Locate the cell with the specified text and output its [x, y] center coordinate. 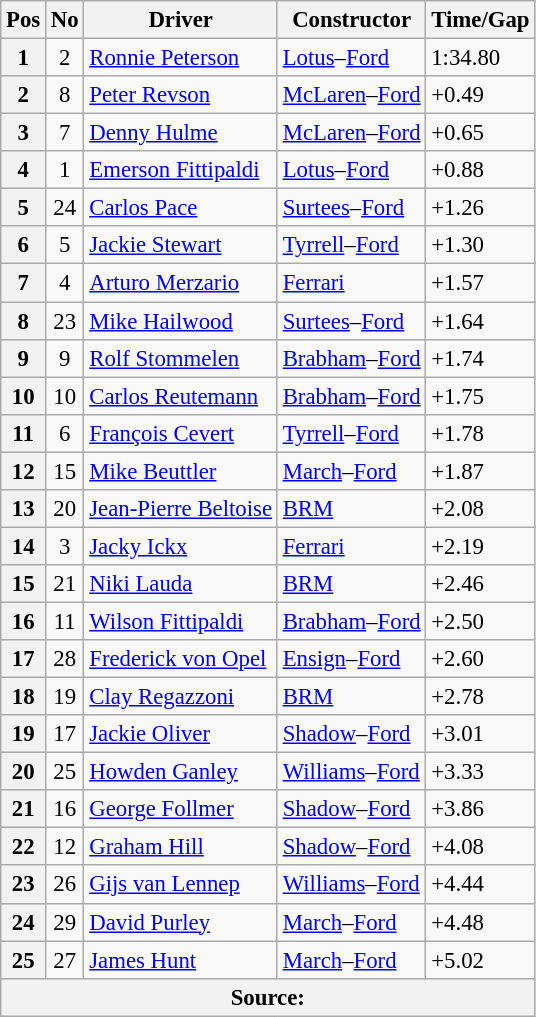
Emerson Fittipaldi [180, 170]
18 [24, 697]
14 [24, 546]
+3.86 [480, 809]
Carlos Pace [180, 208]
+0.88 [480, 170]
+1.30 [480, 245]
David Purley [180, 922]
Clay Regazzoni [180, 697]
+1.87 [480, 471]
+0.65 [480, 133]
Jacky Ickx [180, 546]
Constructor [352, 20]
+4.44 [480, 885]
13 [24, 509]
+1.26 [480, 208]
Ronnie Peterson [180, 58]
+0.49 [480, 95]
Frederick von Opel [180, 659]
26 [65, 885]
Jackie Oliver [180, 734]
+4.48 [480, 922]
No [65, 20]
+1.74 [480, 358]
Peter Revson [180, 95]
+2.46 [480, 584]
+1.64 [480, 321]
Source: [268, 997]
Carlos Reutemann [180, 396]
+5.02 [480, 960]
+2.50 [480, 621]
+1.78 [480, 433]
Graham Hill [180, 847]
Time/Gap [480, 20]
+2.60 [480, 659]
27 [65, 960]
Driver [180, 20]
Arturo Merzario [180, 283]
Howden Ganley [180, 772]
1:34.80 [480, 58]
+4.08 [480, 847]
+2.78 [480, 697]
James Hunt [180, 960]
Gijs van Lennep [180, 885]
+3.01 [480, 734]
+1.75 [480, 396]
Pos [24, 20]
Ensign–Ford [352, 659]
+2.19 [480, 546]
28 [65, 659]
22 [24, 847]
George Follmer [180, 809]
Wilson Fittipaldi [180, 621]
+3.33 [480, 772]
+2.08 [480, 509]
+1.57 [480, 283]
Denny Hulme [180, 133]
Jackie Stewart [180, 245]
François Cevert [180, 433]
Mike Beuttler [180, 471]
Jean-Pierre Beltoise [180, 509]
Mike Hailwood [180, 321]
29 [65, 922]
Niki Lauda [180, 584]
Rolf Stommelen [180, 358]
